Output the (X, Y) coordinate of the center of the cell containing the given text.  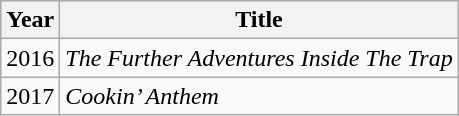
2017 (30, 96)
Cookin’ Anthem (259, 96)
2016 (30, 58)
The Further Adventures Inside The Trap (259, 58)
Title (259, 20)
Year (30, 20)
